Provide the [X, Y] coordinate of the cell's center where the given text is located.  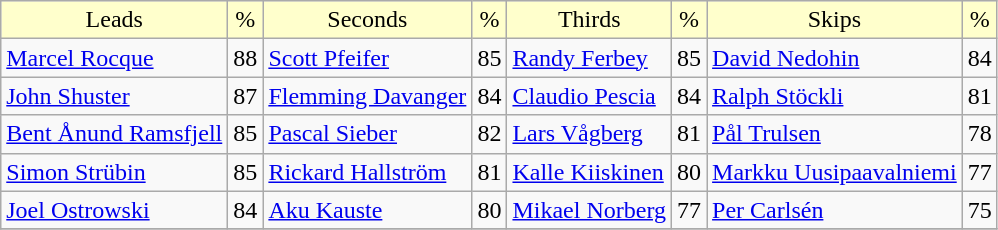
Randy Ferbey [590, 58]
Claudio Pescia [590, 96]
Ralph Stöckli [835, 96]
87 [246, 96]
82 [490, 134]
Bent Ånund Ramsfjell [114, 134]
John Shuster [114, 96]
Lars Vågberg [590, 134]
Pascal Sieber [368, 134]
Thirds [590, 20]
Skips [835, 20]
75 [980, 210]
Simon Strübin [114, 172]
Flemming Davanger [368, 96]
Markku Uusipaavalniemi [835, 172]
Per Carlsén [835, 210]
Joel Ostrowski [114, 210]
Leads [114, 20]
Kalle Kiiskinen [590, 172]
David Nedohin [835, 58]
Scott Pfeifer [368, 58]
Seconds [368, 20]
88 [246, 58]
Pål Trulsen [835, 134]
Rickard Hallström [368, 172]
Mikael Norberg [590, 210]
78 [980, 134]
Marcel Rocque [114, 58]
Aku Kauste [368, 210]
